Locate the cell with the specified text and output its [X, Y] center coordinate. 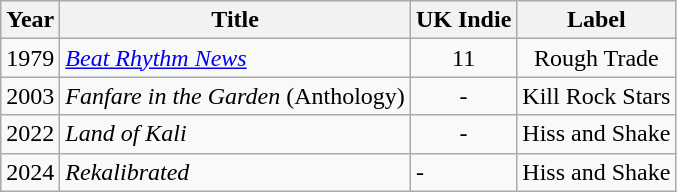
Rekalibrated [236, 172]
Rough Trade [596, 58]
Beat Rhythm News [236, 58]
1979 [30, 58]
Year [30, 20]
Land of Kali [236, 134]
11 [463, 58]
Fanfare in the Garden (Anthology) [236, 96]
Title [236, 20]
2024 [30, 172]
Label [596, 20]
UK Indie [463, 20]
2003 [30, 96]
2022 [30, 134]
Kill Rock Stars [596, 96]
